Search for the cell housing the specified text and yield its [x, y] center coordinate. 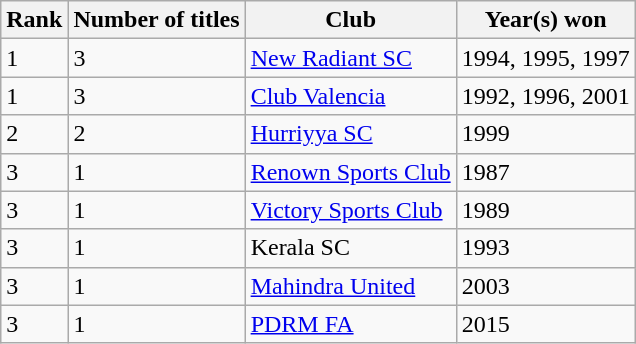
Kerala SC [350, 248]
1989 [546, 210]
Renown Sports Club [350, 172]
Number of titles [156, 20]
1993 [546, 248]
1987 [546, 172]
1994, 1995, 1997 [546, 58]
Year(s) won [546, 20]
Mahindra United [350, 286]
New Radiant SC [350, 58]
2003 [546, 286]
2015 [546, 324]
Rank [34, 20]
Hurriyya SC [350, 134]
Victory Sports Club [350, 210]
PDRM FA [350, 324]
1992, 1996, 2001 [546, 96]
Club [350, 20]
1999 [546, 134]
Club Valencia [350, 96]
